Output the (x, y) coordinate of the center of the cell containing the given text.  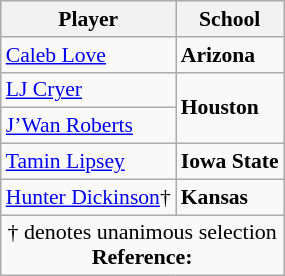
School (230, 19)
† denotes unanimous selectionReference: (142, 246)
Caleb Love (88, 55)
Hunter Dickinson† (88, 197)
Iowa State (230, 162)
J’Wan Roberts (88, 126)
Arizona (230, 55)
Houston (230, 108)
Player (88, 19)
Tamin Lipsey (88, 162)
LJ Cryer (88, 90)
Kansas (230, 197)
